Output the (X, Y) coordinate of the center of the cell containing the given text.  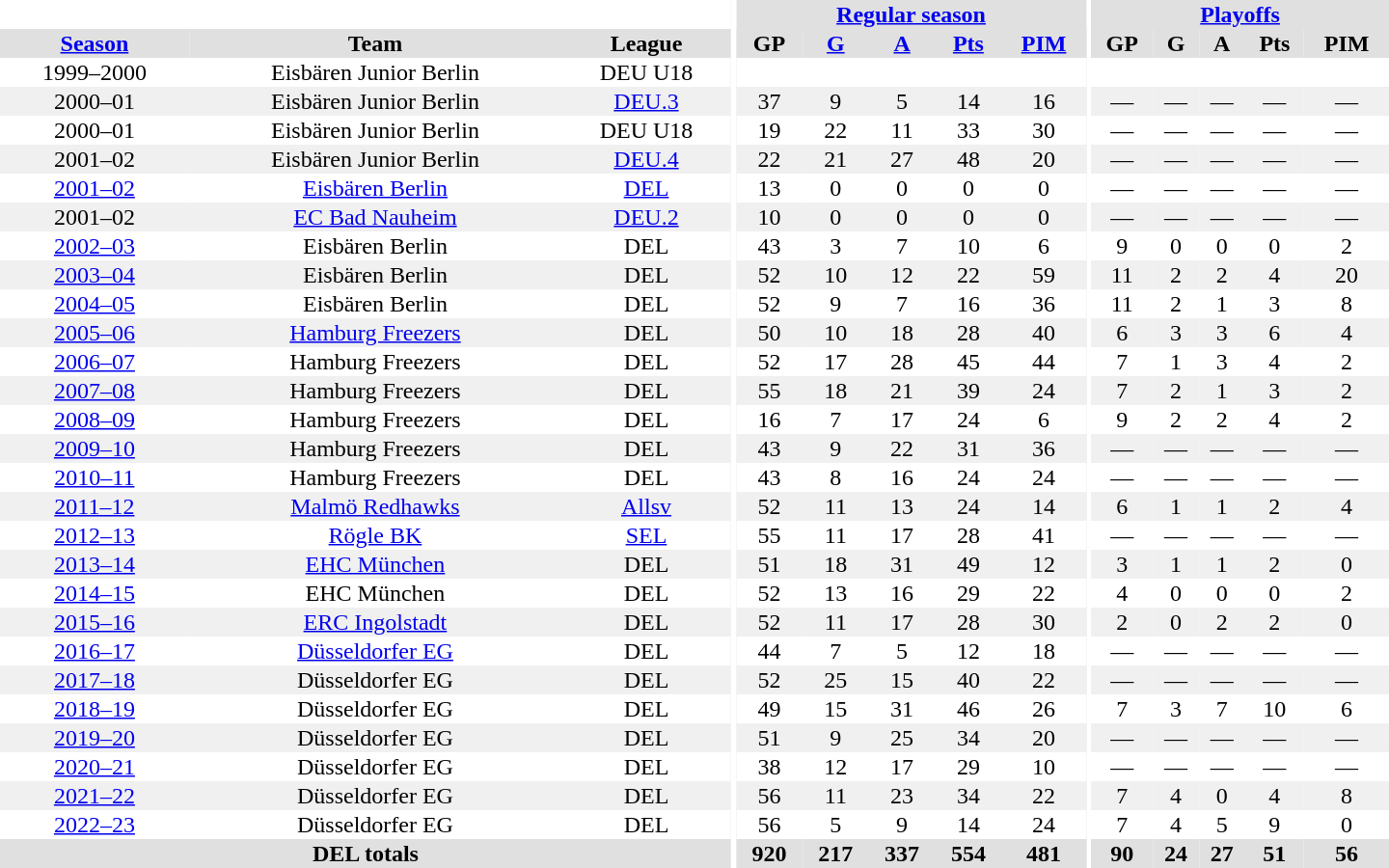
DEU.4 (646, 159)
2012–13 (95, 535)
23 (903, 796)
2017–18 (95, 680)
2015–16 (95, 622)
45 (968, 362)
2014–15 (95, 593)
League (646, 43)
337 (903, 854)
Malmö Redhawks (375, 506)
19 (770, 130)
48 (968, 159)
59 (1044, 275)
39 (968, 391)
90 (1122, 854)
2022–23 (95, 825)
DEU.3 (646, 101)
Playoffs (1240, 14)
2003–04 (95, 275)
2005–06 (95, 333)
Team (375, 43)
920 (770, 854)
38 (770, 767)
2019–20 (95, 738)
2020–21 (95, 767)
554 (968, 854)
ERC Ingolstadt (375, 622)
1999–2000 (95, 72)
2010–11 (95, 477)
217 (835, 854)
46 (968, 709)
2011–12 (95, 506)
2007–08 (95, 391)
DEL totals (366, 854)
2018–19 (95, 709)
37 (770, 101)
2004–05 (95, 304)
2016–17 (95, 651)
50 (770, 333)
2008–09 (95, 420)
DEU.2 (646, 217)
Season (95, 43)
2006–07 (95, 362)
2009–10 (95, 448)
26 (1044, 709)
Regular season (911, 14)
EC Bad Nauheim (375, 217)
Allsv (646, 506)
481 (1044, 854)
Rögle BK (375, 535)
33 (968, 130)
2002–03 (95, 246)
2013–14 (95, 564)
SEL (646, 535)
41 (1044, 535)
2021–22 (95, 796)
